Determine the [x, y] coordinate at the center of the cell enclosing the given text.  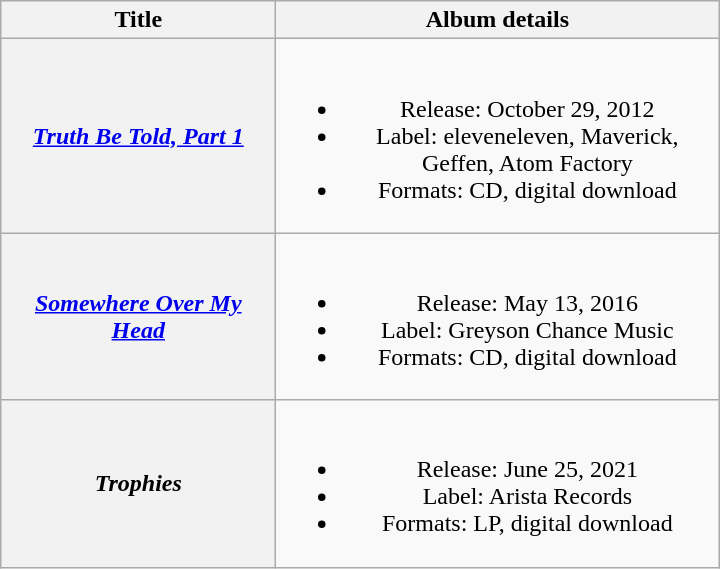
Release: June 25, 2021Label: Arista RecordsFormats: LP, digital download [498, 484]
Release: May 13, 2016Label: Greyson Chance MusicFormats: CD, digital download [498, 316]
Truth Be Told, Part 1 [138, 136]
Title [138, 20]
Somewhere Over My Head [138, 316]
Album details [498, 20]
Release: October 29, 2012 Label: eleveneleven, Maverick, Geffen, Atom FactoryFormats: CD, digital download [498, 136]
Trophies [138, 484]
